Capture the cell that displays the provided text and extract its [x, y] central coordinate. 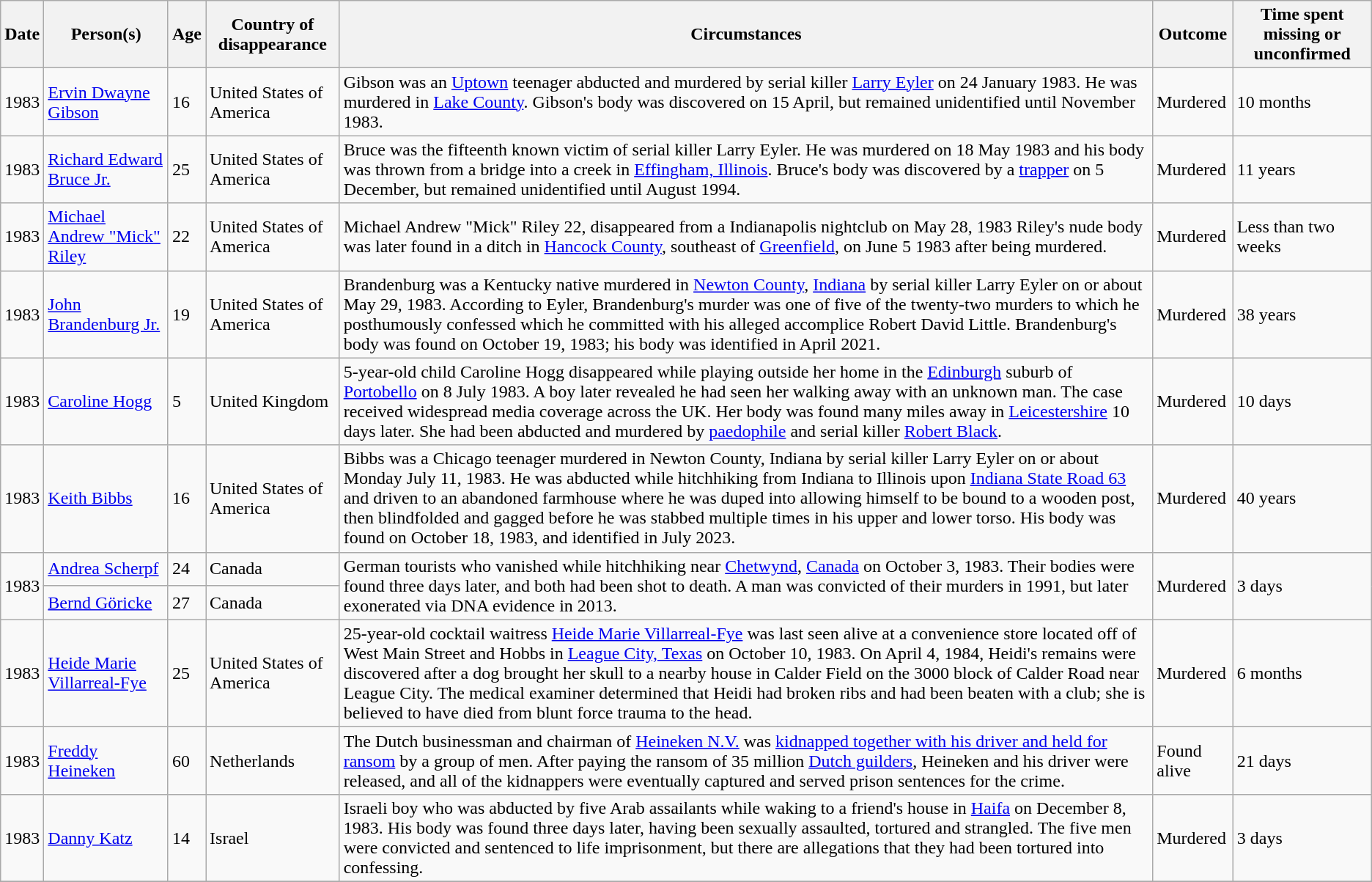
Age [186, 34]
6 months [1302, 673]
Keith Bibbs [106, 499]
10 months [1302, 102]
Person(s) [106, 34]
Less than two weeks [1302, 237]
Time spent missing or unconfirmed [1302, 34]
14 [186, 837]
Richard Edward Bruce Jr. [106, 169]
Date [22, 34]
60 [186, 760]
10 days [1302, 402]
11 years [1302, 169]
Michael Andrew "Mick" Riley [106, 237]
Circumstances [746, 34]
Ervin Dwayne Gibson [106, 102]
40 years [1302, 499]
Caroline Hogg [106, 402]
21 days [1302, 760]
5 [186, 402]
Found alive [1193, 760]
38 years [1302, 314]
John Brandenburg Jr. [106, 314]
Country of disappearance [273, 34]
United Kingdom [273, 402]
Bernd Göricke [106, 603]
Netherlands [273, 760]
Freddy Heineken [106, 760]
Andrea Scherpf [106, 569]
27 [186, 603]
Israel [273, 837]
Danny Katz [106, 837]
19 [186, 314]
22 [186, 237]
24 [186, 569]
Outcome [1193, 34]
Heide Marie Villarreal-Fye [106, 673]
